From the cell containing the given text, extract its center point as [X, Y] coordinate. 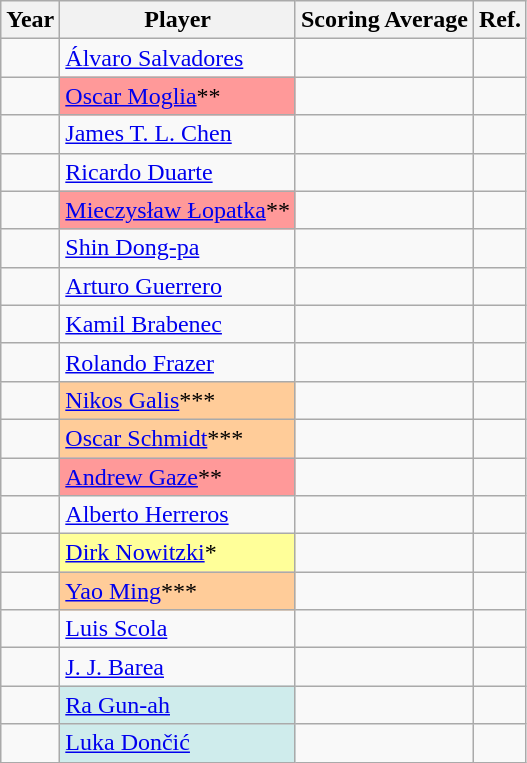
Andrew Gaze** [178, 477]
Kamil Brabenec [178, 324]
Mieczysław Łopatka** [178, 210]
Oscar Moglia** [178, 96]
Alberto Herreros [178, 515]
James T. L. Chen [178, 134]
Luka Dončić [178, 743]
Scoring Average [384, 20]
Luis Scola [178, 629]
Yao Ming*** [178, 591]
Ricardo Duarte [178, 172]
Rolando Frazer [178, 362]
Ra Gun-ah [178, 705]
Player [178, 20]
Dirk Nowitzki* [178, 553]
Álvaro Salvadores [178, 58]
Oscar Schmidt*** [178, 438]
Ref. [500, 20]
Year [30, 20]
Nikos Galis*** [178, 400]
Arturo Guerrero [178, 286]
J. J. Barea [178, 667]
Shin Dong-pa [178, 248]
